Output the [x, y] coordinate of the center of the cell containing the given text.  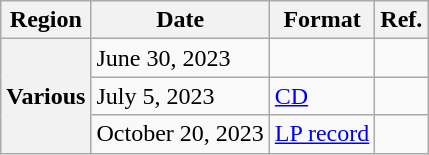
October 20, 2023 [180, 134]
LP record [322, 134]
July 5, 2023 [180, 96]
Region [46, 20]
June 30, 2023 [180, 58]
Date [180, 20]
Format [322, 20]
CD [322, 96]
Various [46, 96]
Ref. [402, 20]
